Pinpoint the cell where the given text exists, returning its (X, Y) midpoint coordinate. 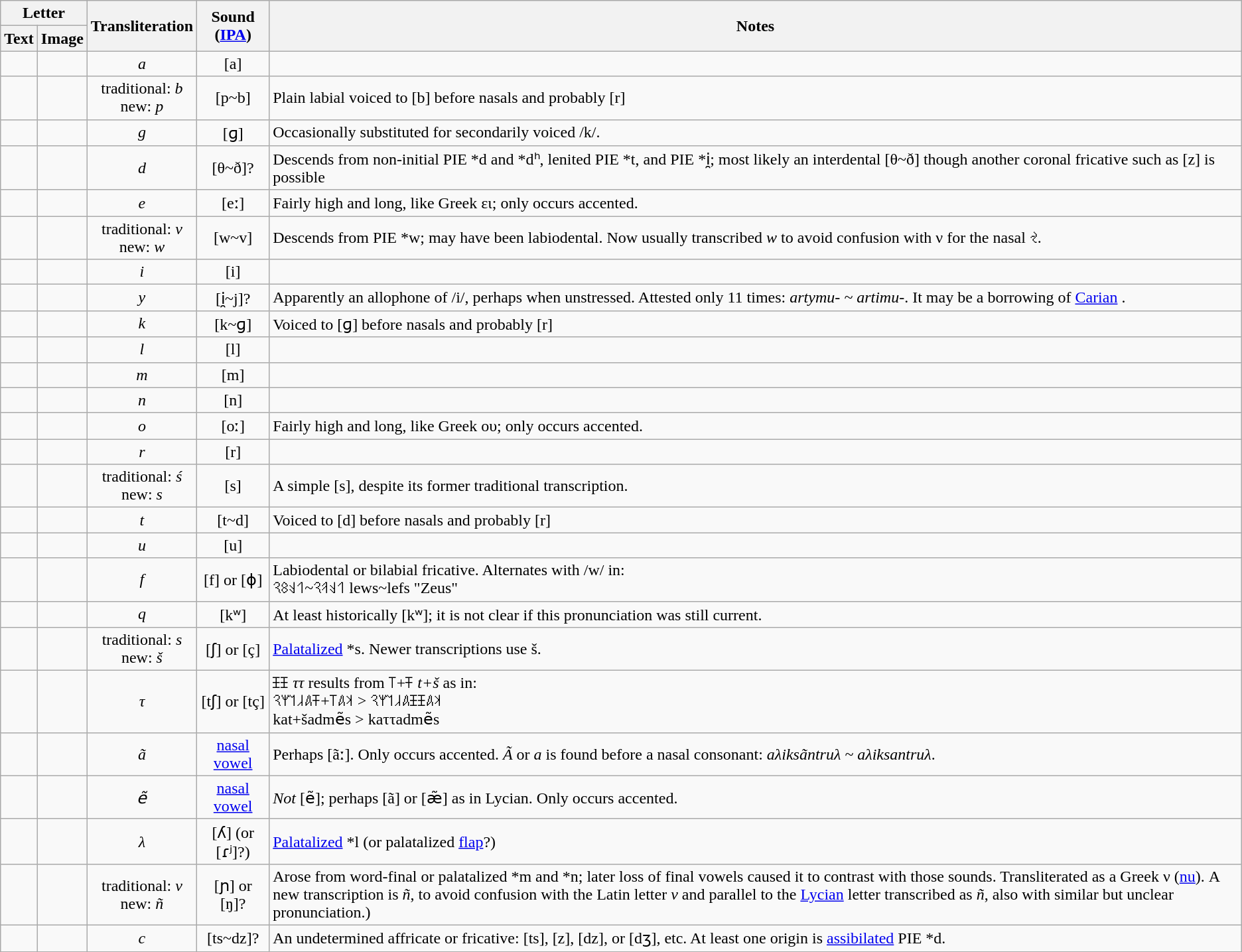
[m] (234, 375)
[u] (234, 545)
Apparently an allophone of /i/, perhaps when unstressed. Attested only 11 times: artymu- ~ artimu-. It may be a borrowing of Carian . (756, 298)
c (142, 938)
[t~d] (234, 520)
l (142, 350)
g (142, 133)
f (142, 580)
[f] or [ɸ] (234, 580)
An undetermined affricate or fricative: [ts], [z], [dz], or [dʒ], etc. At least one origin is assibilated PIE *d. (756, 938)
𐤴𐤴 ττ results from 𐤯+‎𐤳 t+š as in:𐤨𐤠𐤯+𐤳𐤠𐤣𐤪𐤶𐤮 >‎ 𐤨𐤠𐤴𐤴𐤠𐤣𐤪𐤶𐤮kat+šadmẽs > kaττadmẽs (756, 702)
d (142, 169)
q (142, 614)
[kʷ] (234, 614)
Labiodental or bilabial fricative. Alternates with /w/ in:𐤩𐤤𐤱𐤮~‎𐤩𐤤𐤥𐤮 lews~lefs "Zeus" (756, 580)
Transliteration (142, 26)
[l] (234, 350)
[s] (234, 486)
u (142, 545)
Letter (44, 13)
[i] (234, 272)
λ (142, 841)
[i̯~j]? (234, 298)
Fairly high and long, like Greek ου; only occurs accented. (756, 426)
Fairly high and long, like Greek ει; only occurs accented. (756, 203)
Sound(IPA) (234, 26)
[ɲ] or [ŋ]? (234, 894)
o (142, 426)
Voiced to [ɡ] before nasals and probably [r] (756, 324)
[w~v] (234, 238)
[a] (234, 64)
Plain labial voiced to [b] before nasals and probably [r] (756, 98)
i (142, 272)
Not [ẽ]; perhaps [ã] or [æ̃] as in Lycian. Only occurs accented. (756, 797)
[p~b] (234, 98)
At least historically [kʷ]; it is not clear if this pronunciation was still current. (756, 614)
Notes (756, 26)
Palatalized *s. Newer transcriptions use š. (756, 649)
Perhaps [ãː]. Only occurs accented. Ã or a is found before a nasal consonant: aλiksãntruλ ~ aλiksantruλ. (756, 754)
traditional: śnew: s (142, 486)
τ (142, 702)
r (142, 452)
Text (19, 38)
[θ~ð]? (234, 169)
traditional: vnew: w (142, 238)
ẽ (142, 797)
[r] (234, 452)
[ɡ] (234, 133)
traditional: snew: š (142, 649)
ã (142, 754)
[k~ɡ] (234, 324)
traditional: bnew: p (142, 98)
[n] (234, 400)
[tʃ] or [tç] (234, 702)
[eː] (234, 203)
traditional: ν new: ñ (142, 894)
[ts~dz]? (234, 938)
Image (62, 38)
[ʃ] or [ç] (234, 649)
A simple [s], despite its former traditional transcription. (756, 486)
Voiced to [d] before nasals and probably [r] (756, 520)
t (142, 520)
m (142, 375)
[ʎ] (or [ɾʲ]?) (234, 841)
Descends from PIE *w; may have been labiodental. Now usually transcribed w to avoid confusion with ν for the nasal 𐤸. (756, 238)
[oː] (234, 426)
y (142, 298)
Occasionally substituted for secondarily voiced /k/. (756, 133)
k (142, 324)
Palatalized *l (or palatalized flap?) (756, 841)
e (142, 203)
n (142, 400)
a (142, 64)
